Provide the [x, y] coordinate of the cell's center where the given text is located.  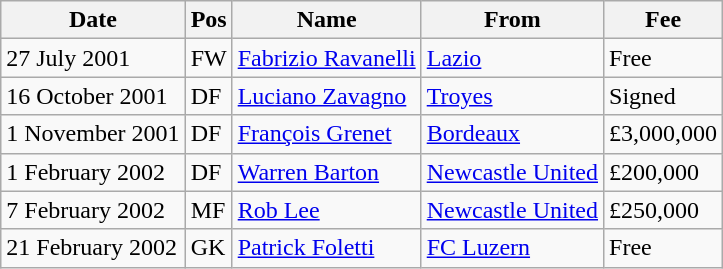
Patrick Foletti [326, 248]
Pos [208, 20]
27 July 2001 [93, 58]
Signed [664, 96]
Lazio [512, 58]
Luciano Zavagno [326, 96]
1 February 2002 [93, 172]
Fee [664, 20]
16 October 2001 [93, 96]
From [512, 20]
Name [326, 20]
François Grenet [326, 134]
Fabrizio Ravanelli [326, 58]
Date [93, 20]
£200,000 [664, 172]
£3,000,000 [664, 134]
Rob Lee [326, 210]
FW [208, 58]
MF [208, 210]
Bordeaux [512, 134]
£250,000 [664, 210]
7 February 2002 [93, 210]
21 February 2002 [93, 248]
Warren Barton [326, 172]
FC Luzern [512, 248]
GK [208, 248]
1 November 2001 [93, 134]
Troyes [512, 96]
